Detect which cell encompasses the target text, then output its [X, Y] center coordinate. 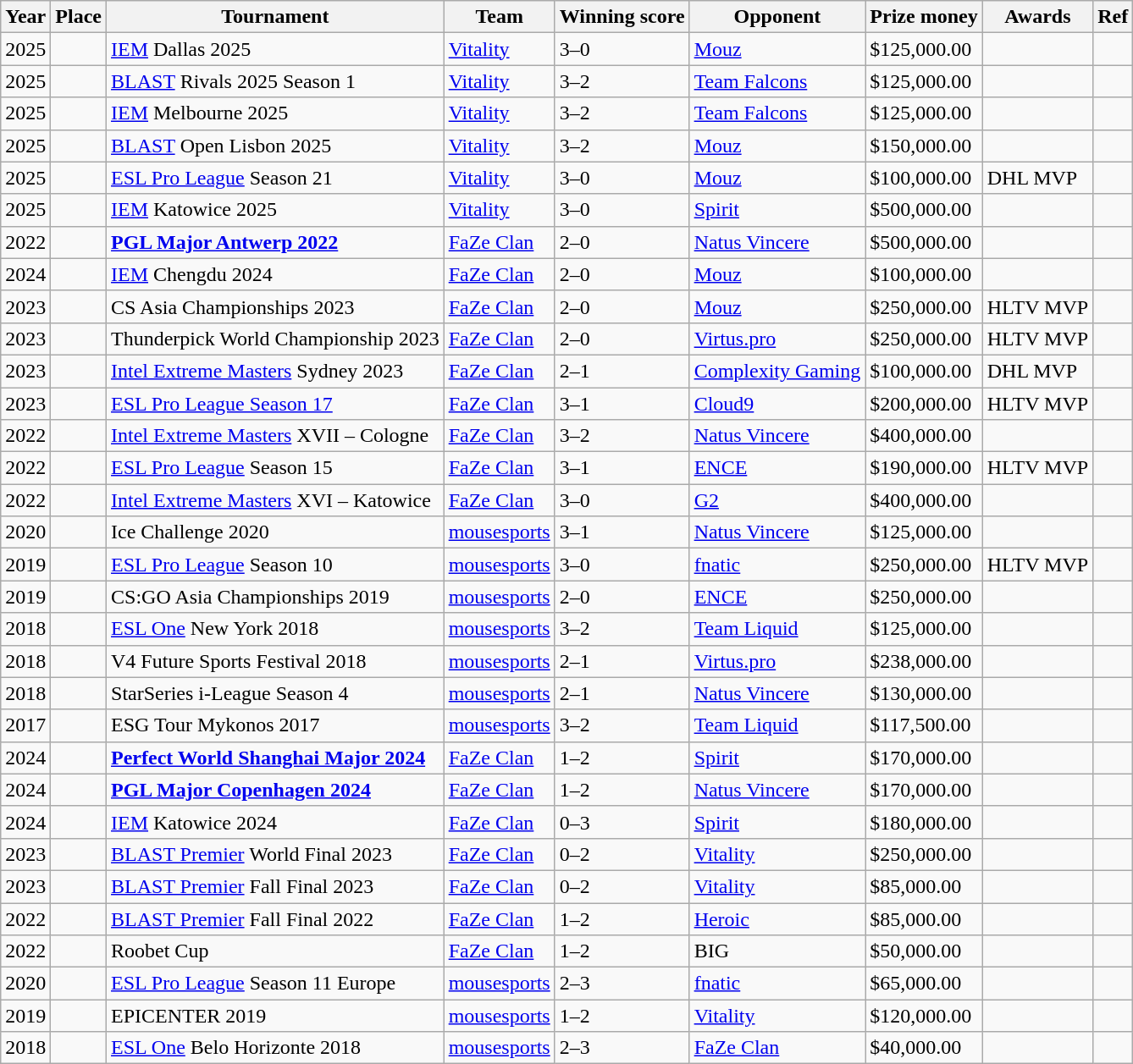
Perfect World Shanghai Major 2024 [276, 758]
Tournament [276, 17]
$130,000.00 [924, 693]
IEM Dallas 2025 [276, 49]
Intel Extreme Masters Sydney 2023 [276, 371]
StarSeries i-League Season 4 [276, 693]
ESG Tour Mykonos 2017 [276, 725]
$238,000.00 [924, 661]
IEM Melbourne 2025 [276, 113]
Year [25, 17]
G2 [777, 500]
2017 [25, 725]
BLAST Premier Fall Final 2022 [276, 918]
CS Asia Championships 2023 [276, 306]
BLAST Rivals 2025 Season 1 [276, 81]
PGL Major Copenhagen 2024 [276, 790]
$150,000.00 [924, 146]
ESL Pro League Season 17 [276, 404]
CS:GO Asia Championships 2019 [276, 597]
$120,000.00 [924, 1016]
$190,000.00 [924, 468]
IEM Chengdu 2024 [276, 274]
0–3 [622, 822]
Intel Extreme Masters XVI – Katowice [276, 500]
BLAST Premier Fall Final 2023 [276, 886]
ESL One New York 2018 [276, 629]
Awards [1037, 17]
Prize money [924, 17]
$200,000.00 [924, 404]
$65,000.00 [924, 984]
BLAST Premier World Final 2023 [276, 854]
Heroic [777, 918]
EPICENTER 2019 [276, 1016]
$50,000.00 [924, 951]
Roobet Cup [276, 951]
Winning score [622, 17]
BIG [777, 951]
BLAST Open Lisbon 2025 [276, 146]
ESL Pro League Season 10 [276, 565]
ESL Pro League Season 15 [276, 468]
V4 Future Sports Festival 2018 [276, 661]
Ref [1113, 17]
$180,000.00 [924, 822]
$40,000.00 [924, 1048]
Opponent [777, 17]
Intel Extreme Masters XVII – Cologne [276, 436]
ESL Pro League Season 21 [276, 178]
IEM Katowice 2024 [276, 822]
ESL One Belo Horizonte 2018 [276, 1048]
Cloud9 [777, 404]
ESL Pro League Season 11 Europe [276, 984]
PGL Major Antwerp 2022 [276, 242]
Thunderpick World Championship 2023 [276, 339]
$117,500.00 [924, 725]
Ice Challenge 2020 [276, 532]
Team [500, 17]
Place [79, 17]
Complexity Gaming [777, 371]
IEM Katowice 2025 [276, 210]
